Return (X, Y) of the center of cell containing provided text 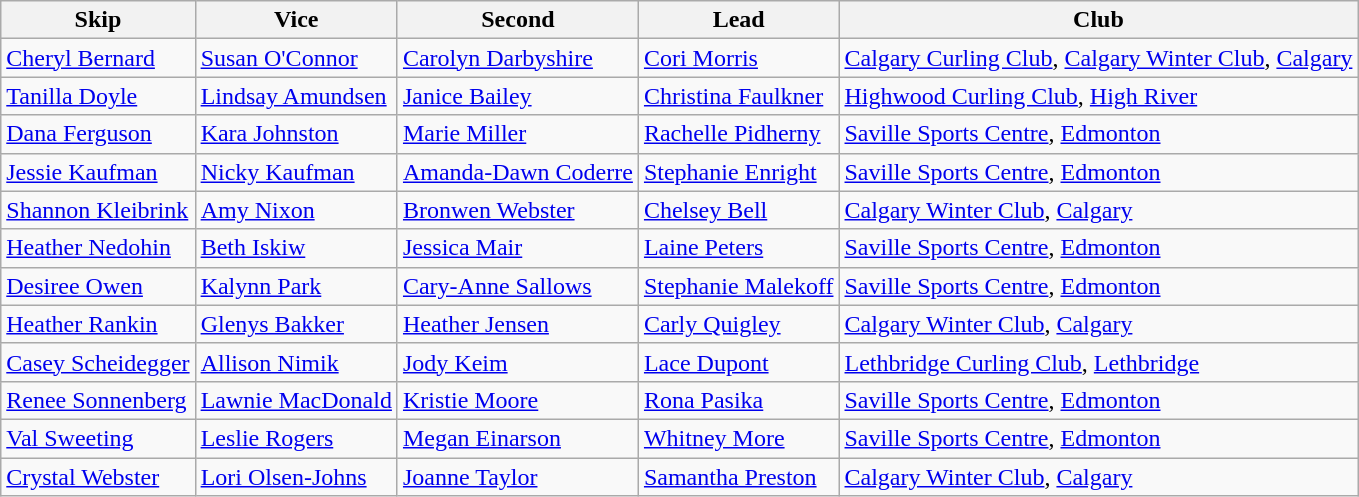
Dana Ferguson (98, 134)
Cori Morris (738, 58)
Whitney More (738, 438)
Cary-Anne Sallows (518, 286)
Vice (296, 20)
Heather Jensen (518, 324)
Bronwen Webster (518, 210)
Cheryl Bernard (98, 58)
Jessie Kaufman (98, 172)
Kalynn Park (296, 286)
Lace Dupont (738, 362)
Jessica Mair (518, 248)
Lori Olsen-Johns (296, 477)
Casey Scheidegger (98, 362)
Highwood Curling Club, High River (1098, 96)
Carolyn Darbyshire (518, 58)
Skip (98, 20)
Lead (738, 20)
Val Sweeting (98, 438)
Heather Rankin (98, 324)
Leslie Rogers (296, 438)
Joanne Taylor (518, 477)
Chelsey Bell (738, 210)
Christina Faulkner (738, 96)
Janice Bailey (518, 96)
Megan Einarson (518, 438)
Lethbridge Curling Club, Lethbridge (1098, 362)
Susan O'Connor (296, 58)
Second (518, 20)
Crystal Webster (98, 477)
Desiree Owen (98, 286)
Rachelle Pidherny (738, 134)
Renee Sonnenberg (98, 400)
Rona Pasika (738, 400)
Lindsay Amundsen (296, 96)
Calgary Curling Club, Calgary Winter Club, Calgary (1098, 58)
Beth Iskiw (296, 248)
Allison Nimik (296, 362)
Club (1098, 20)
Jody Keim (518, 362)
Carly Quigley (738, 324)
Samantha Preston (738, 477)
Marie Miller (518, 134)
Shannon Kleibrink (98, 210)
Amanda-Dawn Coderre (518, 172)
Kara Johnston (296, 134)
Kristie Moore (518, 400)
Heather Nedohin (98, 248)
Stephanie Enright (738, 172)
Glenys Bakker (296, 324)
Amy Nixon (296, 210)
Lawnie MacDonald (296, 400)
Stephanie Malekoff (738, 286)
Nicky Kaufman (296, 172)
Laine Peters (738, 248)
Tanilla Doyle (98, 96)
